Locate the cell with the specified text and output its [x, y] center coordinate. 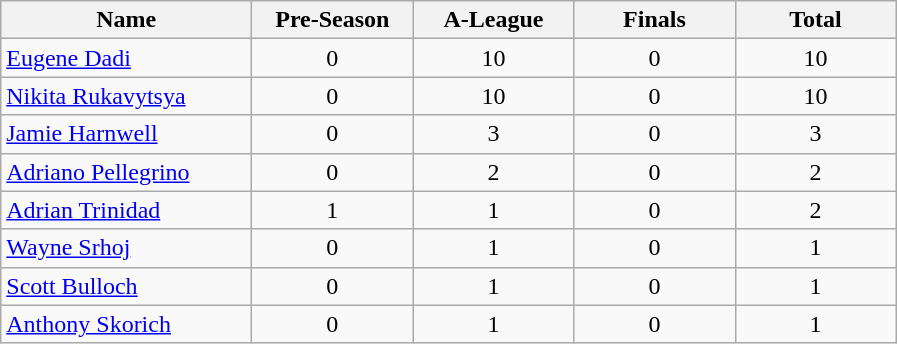
Adrian Trinidad [126, 210]
Finals [654, 20]
Nikita Rukavytsya [126, 96]
Eugene Dadi [126, 58]
Wayne Srhoj [126, 248]
Adriano Pellegrino [126, 172]
Total [816, 20]
A-League [494, 20]
Jamie Harnwell [126, 134]
Anthony Skorich [126, 324]
Name [126, 20]
Scott Bulloch [126, 286]
Pre-Season [332, 20]
